Output the (X, Y) coordinate of the center of the cell containing the given text.  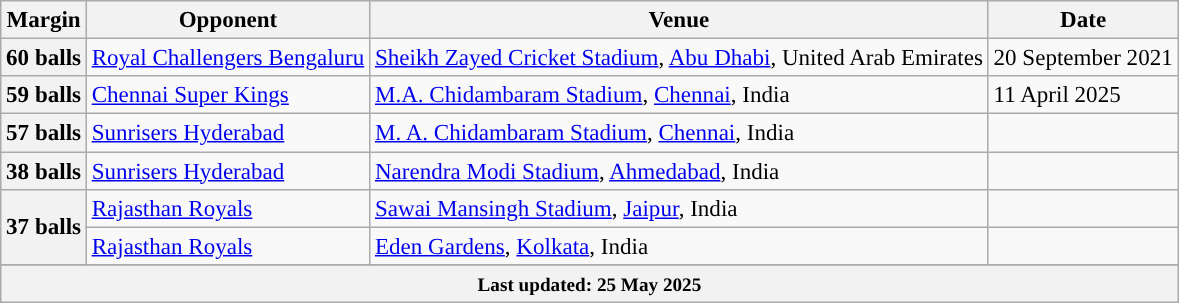
37 balls (44, 228)
11 April 2025 (1083, 95)
59 balls (44, 95)
Chennai Super Kings (228, 95)
20 September 2021 (1083, 58)
Venue (680, 20)
57 balls (44, 133)
M. A. Chidambaram Stadium, Chennai, India (680, 133)
Opponent (228, 20)
Date (1083, 20)
M.A. Chidambaram Stadium, Chennai, India (680, 95)
Sheikh Zayed Cricket Stadium, Abu Dhabi, United Arab Emirates (680, 58)
Margin (44, 20)
Sawai Mansingh Stadium, Jaipur, India (680, 209)
Eden Gardens, Kolkata, India (680, 246)
Royal Challengers Bengaluru (228, 58)
60 balls (44, 58)
Last updated: 25 May 2025 (590, 284)
Narendra Modi Stadium, Ahmedabad, India (680, 171)
38 balls (44, 171)
